Search for the cell housing the specified text and yield its [X, Y] center coordinate. 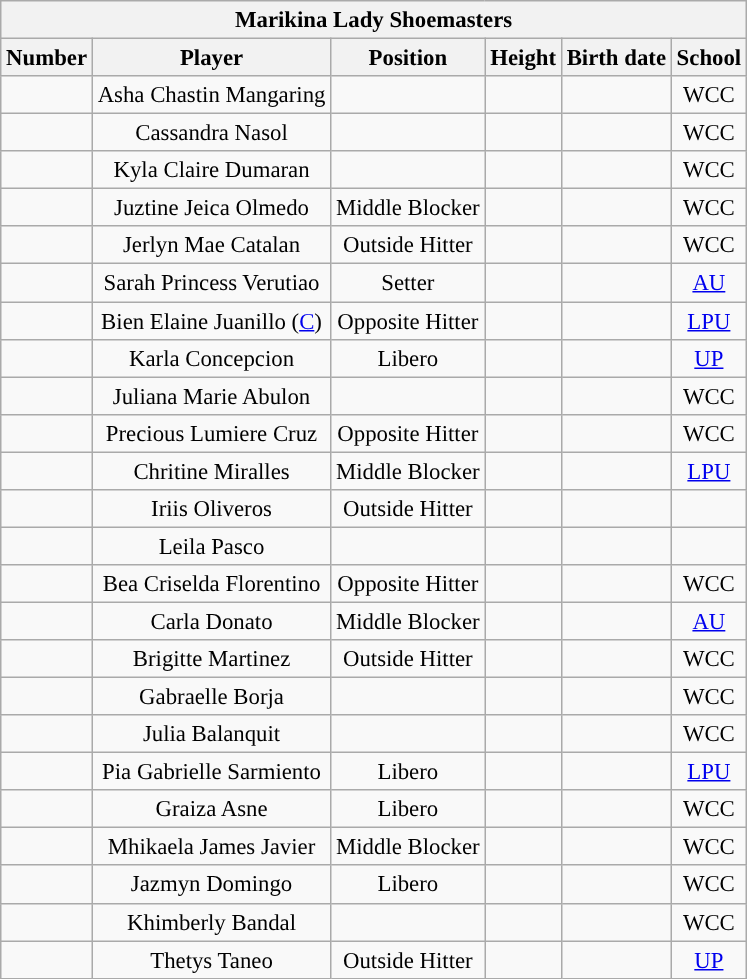
Setter [408, 283]
Juliana Marie Abulon [211, 396]
Karla Concepcion [211, 358]
Juztine Jeica Olmedo [211, 208]
Bea Criselda Florentino [211, 584]
Chritine Miralles [211, 471]
Jazmyn Domingo [211, 885]
Precious Lumiere Cruz [211, 433]
Asha Chastin Mangaring [211, 95]
Number [47, 58]
Marikina Lady Shoemasters [374, 20]
Graiza Asne [211, 809]
Bien Elaine Juanillo (C) [211, 321]
Birth date [616, 58]
Mhikaela James Javier [211, 847]
Gabraelle Borja [211, 697]
Sarah Princess Verutiao [211, 283]
Height [523, 58]
Pia Gabrielle Sarmiento [211, 772]
Kyla Claire Dumaran [211, 170]
Leila Pasco [211, 546]
Carla Donato [211, 621]
Iriis Oliveros [211, 509]
Julia Balanquit [211, 734]
School [708, 58]
Player [211, 58]
Position [408, 58]
Khimberly Bandal [211, 922]
Cassandra Nasol [211, 133]
Thetys Taneo [211, 960]
Brigitte Martinez [211, 659]
Jerlyn Mae Catalan [211, 245]
